From the cell containing the given text, extract its center point as (x, y) coordinate. 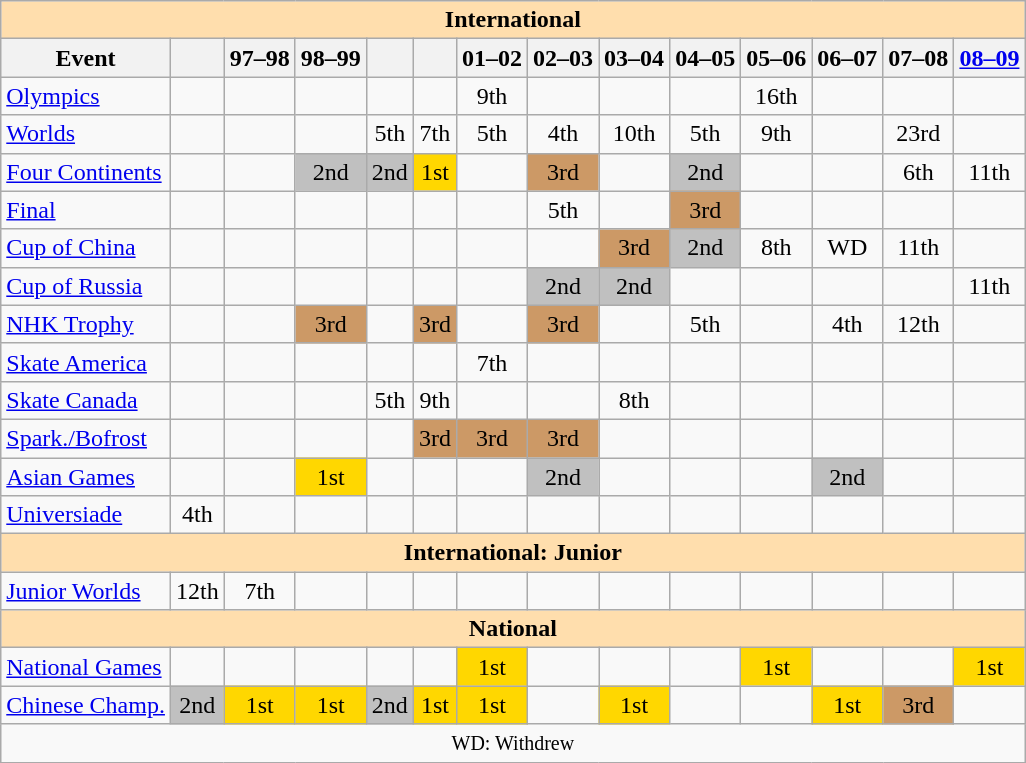
07–08 (918, 58)
International (513, 20)
6th (918, 172)
WD (848, 248)
WD: Withdrew (513, 743)
Skate Canada (86, 400)
10th (634, 134)
Worlds (86, 134)
Skate America (86, 362)
National Games (86, 667)
National (513, 629)
Spark./Bofrost (86, 438)
Four Continents (86, 172)
Junior Worlds (86, 591)
Cup of China (86, 248)
NHK Trophy (86, 324)
Asian Games (86, 477)
Cup of Russia (86, 286)
04–05 (706, 58)
Olympics (86, 96)
16th (776, 96)
03–04 (634, 58)
Chinese Champ. (86, 705)
Event (86, 58)
23rd (918, 134)
International: Junior (513, 553)
01–02 (492, 58)
06–07 (848, 58)
02–03 (564, 58)
Universiade (86, 515)
Final (86, 210)
08–09 (990, 58)
98–99 (330, 58)
05–06 (776, 58)
97–98 (260, 58)
